Search for the cell housing the specified text and yield its [X, Y] center coordinate. 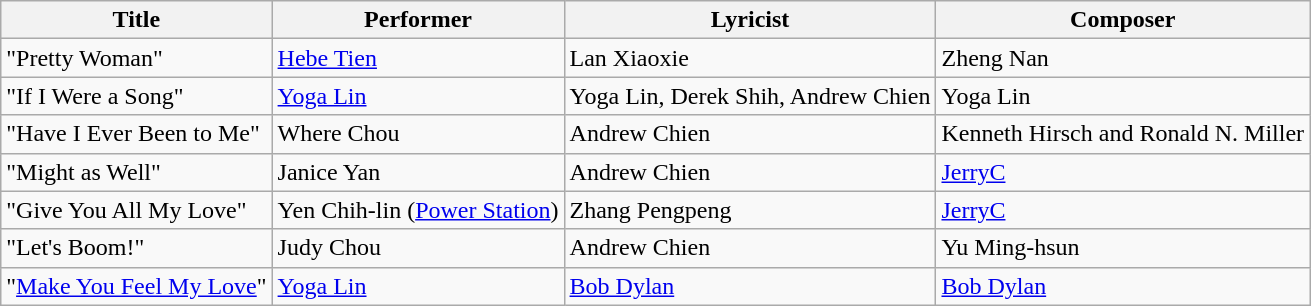
"Might as Well" [136, 172]
Yu Ming-hsun [1123, 248]
"Pretty Woman" [136, 58]
Hebe Tien [418, 58]
"If I Were a Song" [136, 96]
Lan Xiaoxie [750, 58]
Performer [418, 20]
"Let's Boom!" [136, 248]
"Have I Ever Been to Me" [136, 134]
Lyricist [750, 20]
Where Chou [418, 134]
Zheng Nan [1123, 58]
Yoga Lin, Derek Shih, Andrew Chien [750, 96]
Yen Chih-lin (Power Station) [418, 210]
"Give You All My Love" [136, 210]
Judy Chou [418, 248]
Kenneth Hirsch and Ronald N. Miller [1123, 134]
Title [136, 20]
Zhang Pengpeng [750, 210]
"Make You Feel My Love" [136, 286]
Janice Yan [418, 172]
Composer [1123, 20]
